Return (x, y) of the center of cell containing provided text 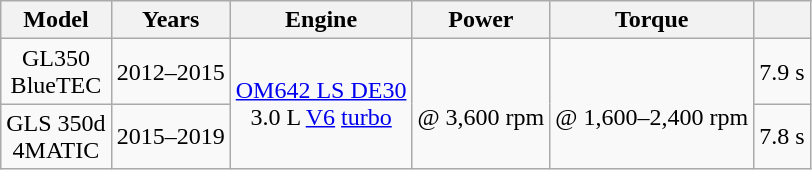
GL350 BlueTEC (56, 72)
Engine (321, 20)
Model (56, 20)
Torque (652, 20)
Years (170, 20)
Power (481, 20)
@ 3,600 rpm (481, 104)
GLS 350d4MATIC (56, 136)
7.8 s (782, 136)
@ 1,600–2,400 rpm (652, 104)
2012–2015 (170, 72)
7.9 s (782, 72)
OM642 LS DE30 3.0 L V6 turbo (321, 104)
2015–2019 (170, 136)
